Return [X, Y] of the center of cell containing provided text 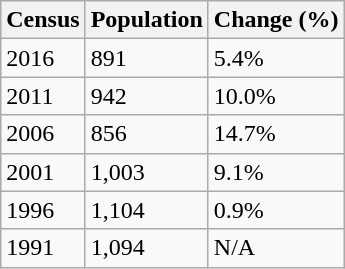
14.7% [276, 134]
856 [146, 134]
891 [146, 58]
Population [146, 20]
2011 [43, 96]
2001 [43, 172]
0.9% [276, 210]
1,094 [146, 248]
1,104 [146, 210]
Change (%) [276, 20]
1991 [43, 248]
2006 [43, 134]
1,003 [146, 172]
9.1% [276, 172]
2016 [43, 58]
5.4% [276, 58]
N/A [276, 248]
942 [146, 96]
10.0% [276, 96]
Census [43, 20]
1996 [43, 210]
